Search for the cell housing the specified text and yield its [x, y] center coordinate. 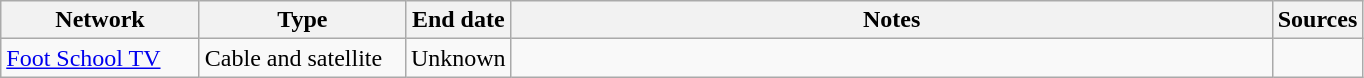
Cable and satellite [302, 58]
End date [458, 20]
Notes [892, 20]
Unknown [458, 58]
Sources [1318, 20]
Foot School TV [100, 58]
Type [302, 20]
Network [100, 20]
